Output the [x, y] coordinate of the center of the cell containing the given text.  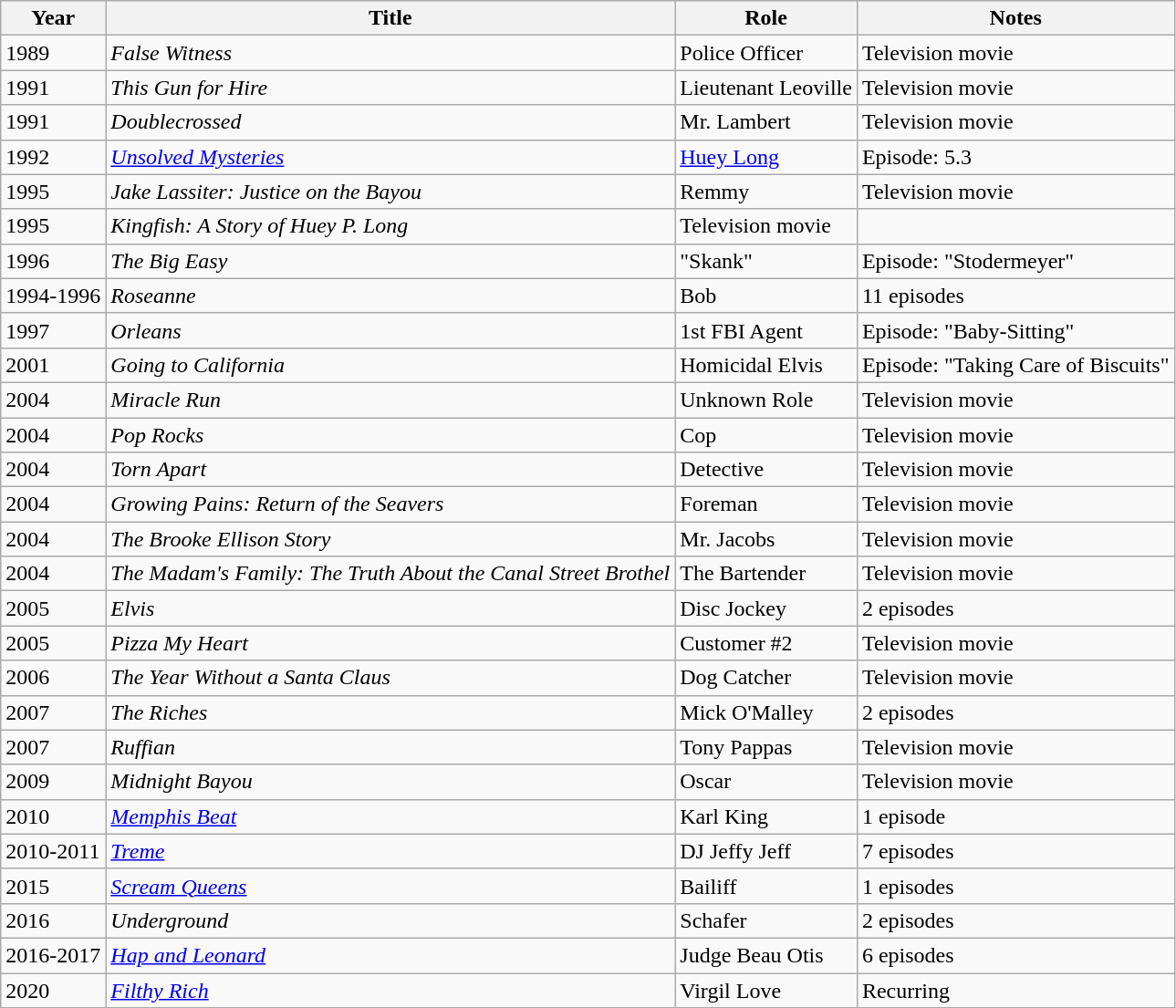
Mick O'Malley [766, 712]
2016-2017 [53, 955]
Doublecrossed [390, 122]
Mr. Lambert [766, 122]
1992 [53, 157]
Huey Long [766, 157]
2001 [53, 365]
Mr. Jacobs [766, 539]
2015 [53, 886]
Oscar [766, 782]
Virgil Love [766, 990]
1st FBI Agent [766, 330]
1 episode [1015, 816]
Detective [766, 470]
7 episodes [1015, 851]
Episode: "Stodermeyer" [1015, 261]
Roseanne [390, 296]
Homicidal Elvis [766, 365]
Orleans [390, 330]
Customer #2 [766, 643]
Pizza My Heart [390, 643]
Judge Beau Otis [766, 955]
2006 [53, 678]
Miracle Run [390, 400]
1994-1996 [53, 296]
Episode: "Baby-Sitting" [1015, 330]
Lieutenant Leoville [766, 88]
Foreman [766, 504]
The Year Without a Santa Claus [390, 678]
1996 [53, 261]
Year [53, 18]
Midnight Bayou [390, 782]
Recurring [1015, 990]
2010 [53, 816]
Underground [390, 920]
Tony Pappas [766, 747]
The Bartender [766, 574]
Growing Pains: Return of the Seavers [390, 504]
Kingfish: A Story of Huey P. Long [390, 226]
This Gun for Hire [390, 88]
1997 [53, 330]
Bailiff [766, 886]
Schafer [766, 920]
Elvis [390, 608]
Dog Catcher [766, 678]
6 episodes [1015, 955]
Episode: 5.3 [1015, 157]
False Witness [390, 53]
Cop [766, 435]
The Riches [390, 712]
Unknown Role [766, 400]
Pop Rocks [390, 435]
Ruffian [390, 747]
1 episodes [1015, 886]
Treme [390, 851]
Scream Queens [390, 886]
Notes [1015, 18]
2009 [53, 782]
"Skank" [766, 261]
The Big Easy [390, 261]
DJ Jeffy Jeff [766, 851]
Filthy Rich [390, 990]
Torn Apart [390, 470]
Remmy [766, 192]
Title [390, 18]
Karl King [766, 816]
Episode: "Taking Care of Biscuits" [1015, 365]
2020 [53, 990]
Going to California [390, 365]
The Madam's Family: The Truth About the Canal Street Brothel [390, 574]
Police Officer [766, 53]
2010-2011 [53, 851]
Bob [766, 296]
Unsolved Mysteries [390, 157]
The Brooke Ellison Story [390, 539]
Jake Lassiter: Justice on the Bayou [390, 192]
Memphis Beat [390, 816]
Hap and Leonard [390, 955]
Disc Jockey [766, 608]
11 episodes [1015, 296]
1989 [53, 53]
2016 [53, 920]
Role [766, 18]
